Capture the cell that displays the provided text and extract its [X, Y] central coordinate. 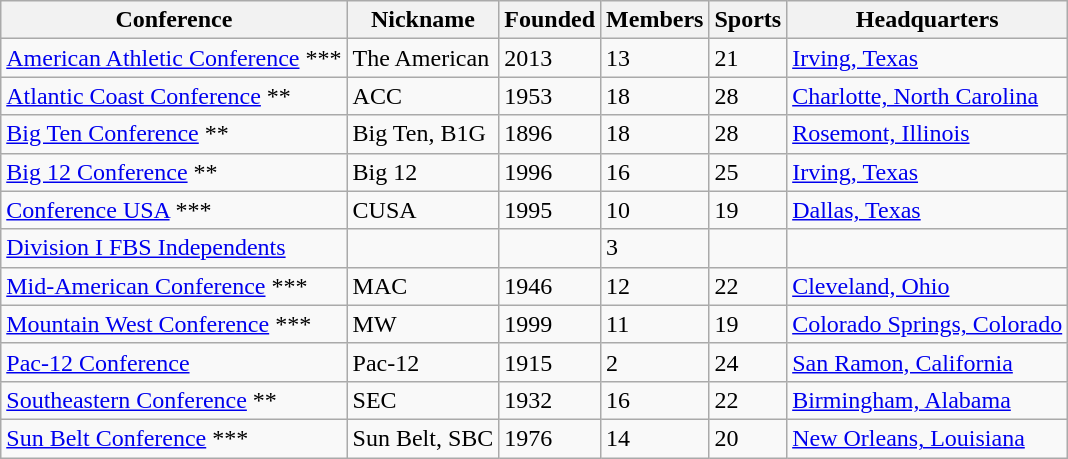
Conference USA *** [174, 210]
Sports [748, 20]
10 [655, 210]
24 [748, 362]
2 [655, 362]
1915 [550, 362]
Founded [550, 20]
New Orleans, Louisiana [928, 438]
1953 [550, 96]
20 [748, 438]
Colorado Springs, Colorado [928, 324]
SEC [423, 400]
Atlantic Coast Conference ** [174, 96]
Birmingham, Alabama [928, 400]
3 [655, 248]
1932 [550, 400]
Southeastern Conference ** [174, 400]
Headquarters [928, 20]
Members [655, 20]
Pac-12 [423, 362]
1946 [550, 286]
12 [655, 286]
Sun Belt, SBC [423, 438]
Mid-American Conference *** [174, 286]
1976 [550, 438]
Sun Belt Conference *** [174, 438]
Big 12 Conference ** [174, 172]
1996 [550, 172]
1896 [550, 134]
Rosemont, Illinois [928, 134]
13 [655, 58]
1995 [550, 210]
San Ramon, California [928, 362]
MW [423, 324]
11 [655, 324]
Dallas, Texas [928, 210]
Conference [174, 20]
Charlotte, North Carolina [928, 96]
Pac-12 Conference [174, 362]
CUSA [423, 210]
1999 [550, 324]
Big Ten Conference ** [174, 134]
The American [423, 58]
Big Ten, B1G [423, 134]
2013 [550, 58]
Division I FBS Independents [174, 248]
Nickname [423, 20]
MAC [423, 286]
21 [748, 58]
Mountain West Conference *** [174, 324]
25 [748, 172]
American Athletic Conference *** [174, 58]
ACC [423, 96]
Cleveland, Ohio [928, 286]
14 [655, 438]
Big 12 [423, 172]
